Search for the cell housing the specified text and yield its [X, Y] center coordinate. 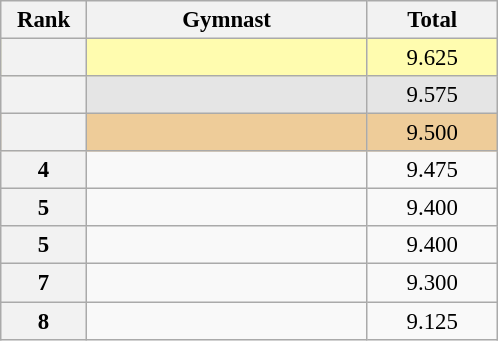
9.300 [432, 283]
Rank [44, 20]
Total [432, 20]
9.125 [432, 321]
9.475 [432, 170]
8 [44, 321]
7 [44, 283]
9.625 [432, 58]
9.575 [432, 95]
9.500 [432, 133]
4 [44, 170]
Gymnast [226, 20]
